Determine the (x, y) coordinate at the center of the cell enclosing the given text.  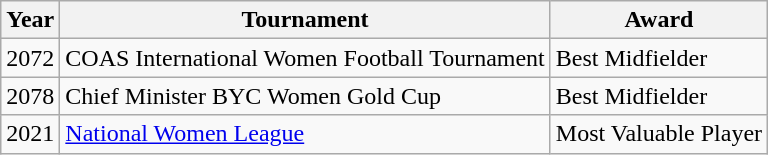
2072 (30, 58)
2078 (30, 96)
Most Valuable Player (658, 134)
Award (658, 20)
Chief Minister BYC Women Gold Cup (305, 96)
National Women League (305, 134)
Year (30, 20)
2021 (30, 134)
Tournament (305, 20)
COAS International Women Football Tournament (305, 58)
